Return (X, Y) of the center of cell containing provided text 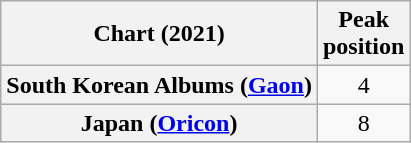
Chart (2021) (160, 34)
Japan (Oricon) (160, 123)
4 (363, 85)
Peakposition (363, 34)
South Korean Albums (Gaon) (160, 85)
8 (363, 123)
